Locate the cell with the specified text and output its (x, y) center coordinate. 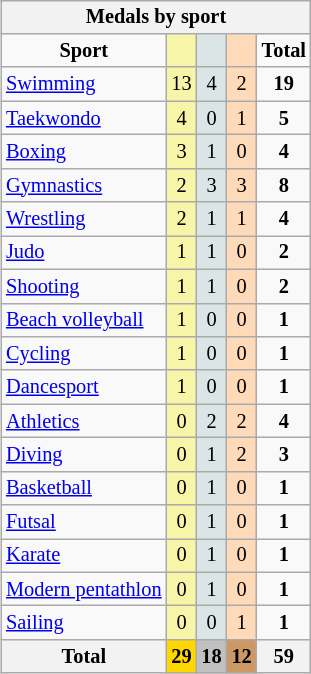
Basketball (84, 488)
Futsal (84, 522)
Dancesport (84, 387)
18 (212, 657)
Athletics (84, 421)
29 (181, 657)
Diving (84, 455)
12 (242, 657)
59 (284, 657)
Beach volleyball (84, 320)
13 (181, 84)
Boxing (84, 152)
Karate (84, 556)
5 (284, 118)
8 (284, 185)
19 (284, 84)
Modern pentathlon (84, 589)
Gymnastics (84, 185)
Judo (84, 253)
Swimming (84, 84)
Sport (84, 51)
Wrestling (84, 219)
Sailing (84, 623)
Cycling (84, 354)
Shooting (84, 286)
Taekwondo (84, 118)
Medals by sport (156, 17)
